Locate the cell with the specified text and output its (x, y) center coordinate. 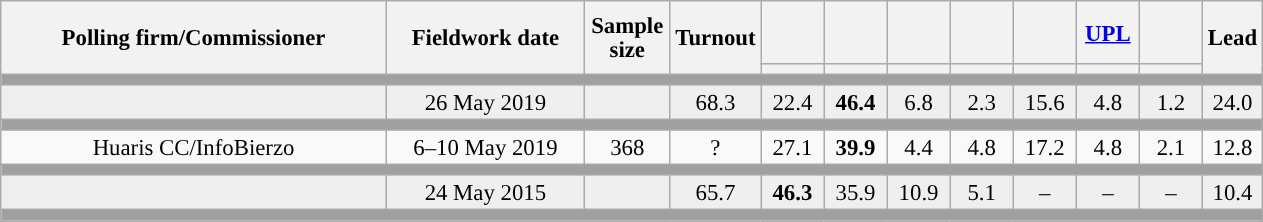
Lead (1232, 38)
Fieldwork date (485, 38)
Turnout (716, 38)
2.1 (1170, 148)
68.3 (716, 102)
Polling firm/Commissioner (194, 38)
1.2 (1170, 102)
6–10 May 2019 (485, 148)
6.8 (918, 102)
35.9 (856, 194)
39.9 (856, 148)
UPL (1108, 32)
2.3 (982, 102)
4.4 (918, 148)
Sample size (627, 38)
46.4 (856, 102)
24.0 (1232, 102)
10.9 (918, 194)
65.7 (716, 194)
26 May 2019 (485, 102)
17.2 (1044, 148)
46.3 (792, 194)
368 (627, 148)
15.6 (1044, 102)
27.1 (792, 148)
12.8 (1232, 148)
10.4 (1232, 194)
Huaris CC/InfoBierzo (194, 148)
22.4 (792, 102)
5.1 (982, 194)
24 May 2015 (485, 194)
? (716, 148)
